Determine the (X, Y) coordinate at the center of the cell enclosing the given text.  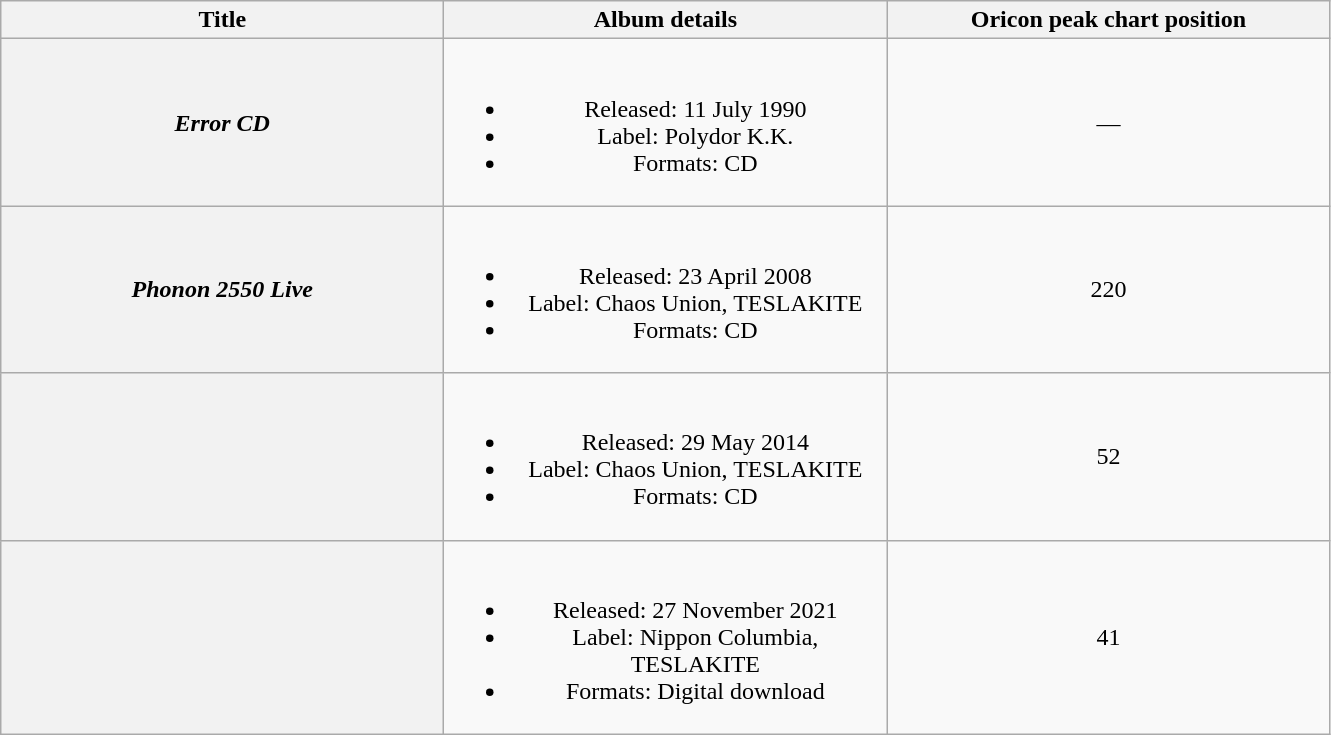
Oricon peak chart position (1108, 20)
Title (222, 20)
220 (1108, 290)
52 (1108, 456)
Released: 29 May 2014Label: Chaos Union, TESLAKITEFormats: CD (666, 456)
41 (1108, 637)
Error CD (222, 122)
Album details (666, 20)
— (1108, 122)
Released: 27 November 2021Label: Nippon Columbia, TESLAKITEFormats: Digital download (666, 637)
Released: 11 July 1990Label: Polydor K.K.Formats: CD (666, 122)
Released: 23 April 2008Label: Chaos Union, TESLAKITEFormats: CD (666, 290)
Phonon 2550 Live (222, 290)
